Output the (X, Y) coordinate of the center of the cell containing the given text.  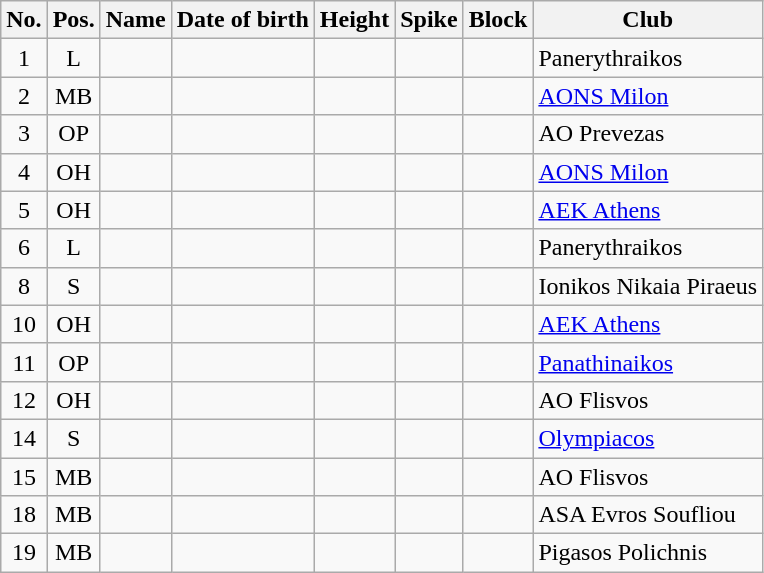
18 (24, 515)
Pos. (74, 20)
ASA Evros Soufliou (648, 515)
10 (24, 324)
4 (24, 172)
Olympiacos (648, 438)
6 (24, 248)
8 (24, 286)
1 (24, 58)
Spike (429, 20)
Pigasos Polichnis (648, 553)
Date of birth (242, 20)
Block (498, 20)
Panathinaikos (648, 362)
12 (24, 400)
Height (354, 20)
AO Prevezas (648, 134)
14 (24, 438)
2 (24, 96)
3 (24, 134)
Club (648, 20)
11 (24, 362)
No. (24, 20)
Name (136, 20)
15 (24, 477)
Ionikos Nikaia Piraeus (648, 286)
19 (24, 553)
5 (24, 210)
